Return [X, Y] of the center of cell containing provided text 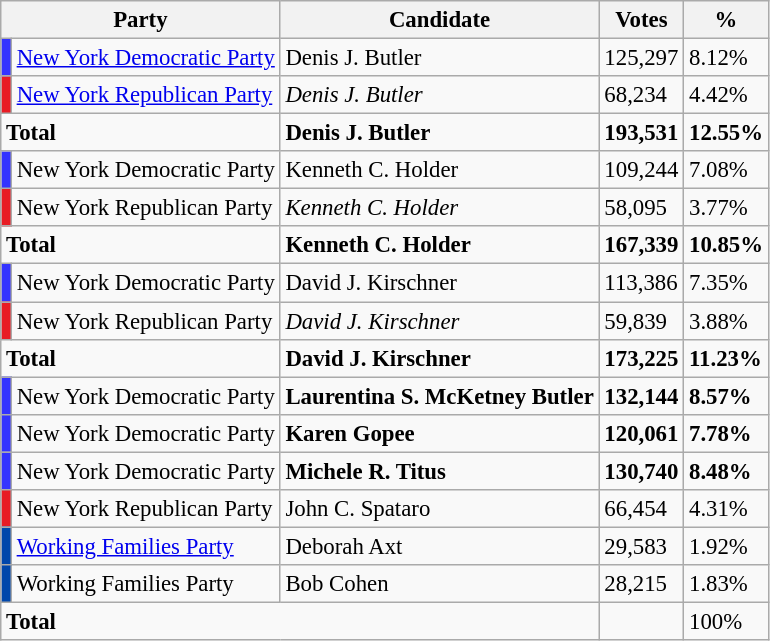
173,225 [642, 358]
Laurentina S. McKetney Butler [440, 396]
John C. Spataro [440, 509]
132,144 [642, 396]
8.12% [726, 58]
113,386 [642, 283]
120,061 [642, 433]
4.42% [726, 95]
4.31% [726, 509]
Bob Cohen [440, 584]
Karen Gopee [440, 433]
193,531 [642, 133]
8.57% [726, 396]
130,740 [642, 471]
100% [726, 621]
1.92% [726, 546]
59,839 [642, 321]
1.83% [726, 584]
109,244 [642, 170]
8.48% [726, 471]
167,339 [642, 245]
3.77% [726, 208]
58,095 [642, 208]
66,454 [642, 509]
7.08% [726, 170]
29,583 [642, 546]
7.78% [726, 433]
Party [140, 20]
3.88% [726, 321]
68,234 [642, 95]
10.85% [726, 245]
28,215 [642, 584]
Votes [642, 20]
7.35% [726, 283]
11.23% [726, 358]
125,297 [642, 58]
12.55% [726, 133]
Candidate [440, 20]
Michele R. Titus [440, 471]
% [726, 20]
Deborah Axt [440, 546]
